Return [X, Y] of the center of cell containing provided text 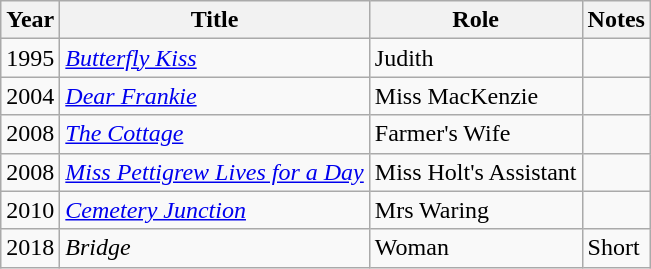
Farmer's Wife [476, 134]
2018 [30, 248]
Short [616, 248]
Miss MacKenzie [476, 96]
Woman [476, 248]
Bridge [214, 248]
Dear Frankie [214, 96]
Butterfly Kiss [214, 58]
Judith [476, 58]
2004 [30, 96]
Notes [616, 20]
Miss Holt's Assistant [476, 172]
Mrs Waring [476, 210]
Cemetery Junction [214, 210]
Title [214, 20]
1995 [30, 58]
The Cottage [214, 134]
2010 [30, 210]
Year [30, 20]
Role [476, 20]
Miss Pettigrew Lives for a Day [214, 172]
